Pinpoint the cell where the given text exists, returning its [X, Y] midpoint coordinate. 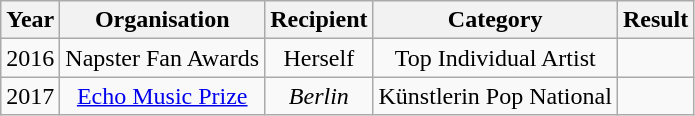
Herself [319, 58]
2016 [30, 58]
Top Individual Artist [495, 58]
Echo Music Prize [162, 96]
Result [655, 20]
Napster Fan Awards [162, 58]
2017 [30, 96]
Recipient [319, 20]
Year [30, 20]
Künstlerin Pop National [495, 96]
Organisation [162, 20]
Berlin [319, 96]
Category [495, 20]
